From the cell containing the given text, extract its center point as [x, y] coordinate. 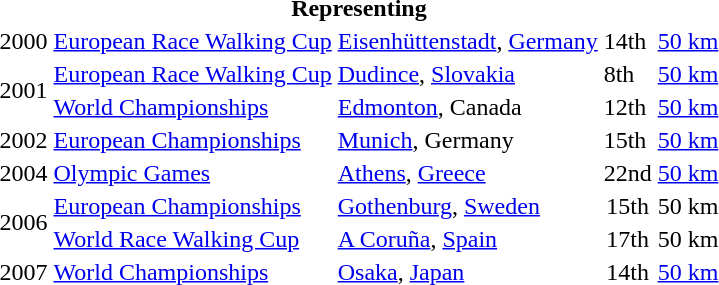
Dudince, Slovakia [468, 74]
14th [628, 41]
Olympic Games [192, 173]
Eisenhüttenstadt, Germany [468, 41]
Gothenburg, Sweden [468, 206]
Munich, Germany [468, 140]
12th [628, 107]
Edmonton, Canada [468, 107]
22nd [628, 173]
Athens, Greece [468, 173]
World Race Walking Cup [192, 239]
A Coruña, Spain [468, 239]
World Championships [192, 107]
17th [628, 239]
8th [628, 74]
